Output the (X, Y) coordinate of the center of the cell containing the given text.  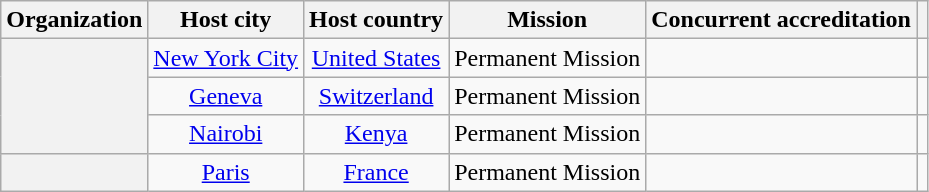
New York City (226, 58)
Host city (226, 20)
Concurrent accreditation (782, 20)
Kenya (376, 134)
Paris (226, 172)
Organization (74, 20)
France (376, 172)
Mission (548, 20)
Geneva (226, 96)
Nairobi (226, 134)
Host country (376, 20)
Switzerland (376, 96)
United States (376, 58)
